Determine the (X, Y) coordinate at the center of the cell enclosing the given text.  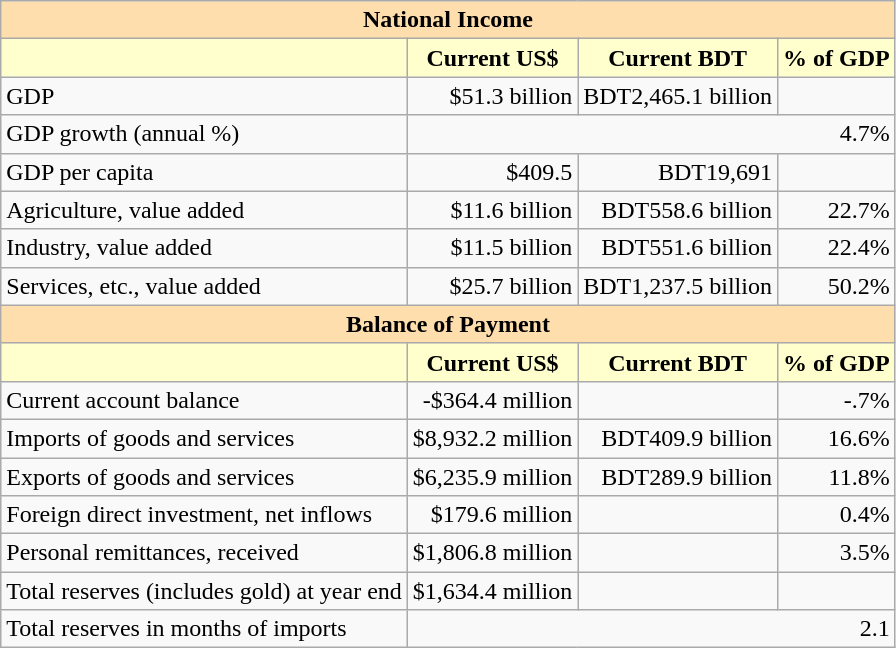
$1,634.4 million (492, 591)
3.5% (836, 553)
$1,806.8 million (492, 553)
$25.7 billion (492, 286)
BDT289.9 billion (678, 477)
-$364.4 million (492, 400)
$6,235.9 million (492, 477)
BDT551.6 billion (678, 248)
GDP (204, 96)
4.7% (651, 134)
2.1 (651, 629)
$11.5 billion (492, 248)
$11.6 billion (492, 210)
$179.6 million (492, 515)
0.4% (836, 515)
BDT2,465.1 billion (678, 96)
GDP growth (annual %) (204, 134)
Exports of goods and services (204, 477)
$8,932.2 million (492, 438)
16.6% (836, 438)
GDP per capita (204, 172)
Foreign direct investment, net inflows (204, 515)
BDT19,691 (678, 172)
BDT1,237.5 billion (678, 286)
11.8% (836, 477)
Current account balance (204, 400)
Total reserves (includes gold) at year end (204, 591)
Industry, value added (204, 248)
Personal remittances, received (204, 553)
BDT409.9 billion (678, 438)
Total reserves in months of imports (204, 629)
Agriculture, value added (204, 210)
BDT558.6 billion (678, 210)
National Income (448, 20)
Balance of Payment (448, 324)
22.4% (836, 248)
$409.5 (492, 172)
Services, etc., value added (204, 286)
50.2% (836, 286)
-.7% (836, 400)
22.7% (836, 210)
Imports of goods and services (204, 438)
$51.3 billion (492, 96)
